Capture the cell that displays the provided text and extract its [x, y] central coordinate. 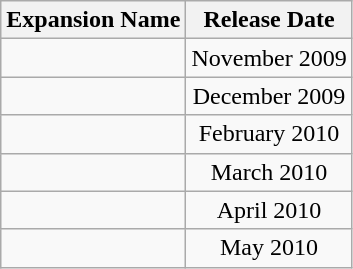
May 2010 [269, 248]
Expansion Name [94, 20]
December 2009 [269, 96]
November 2009 [269, 58]
Release Date [269, 20]
February 2010 [269, 134]
March 2010 [269, 172]
April 2010 [269, 210]
